Identify which cell holds the provided text, then report its [X, Y] central coordinate. 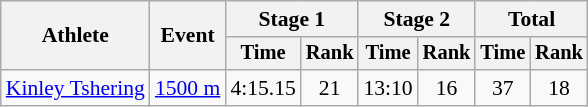
Athlete [76, 36]
4:15.15 [262, 88]
Stage 1 [292, 19]
Total [531, 19]
13:10 [388, 88]
16 [447, 88]
21 [330, 88]
18 [559, 88]
Kinley Tshering [76, 88]
1500 m [188, 88]
Stage 2 [416, 19]
Event [188, 36]
37 [502, 88]
